From the cell containing the given text, extract its center point as (X, Y) coordinate. 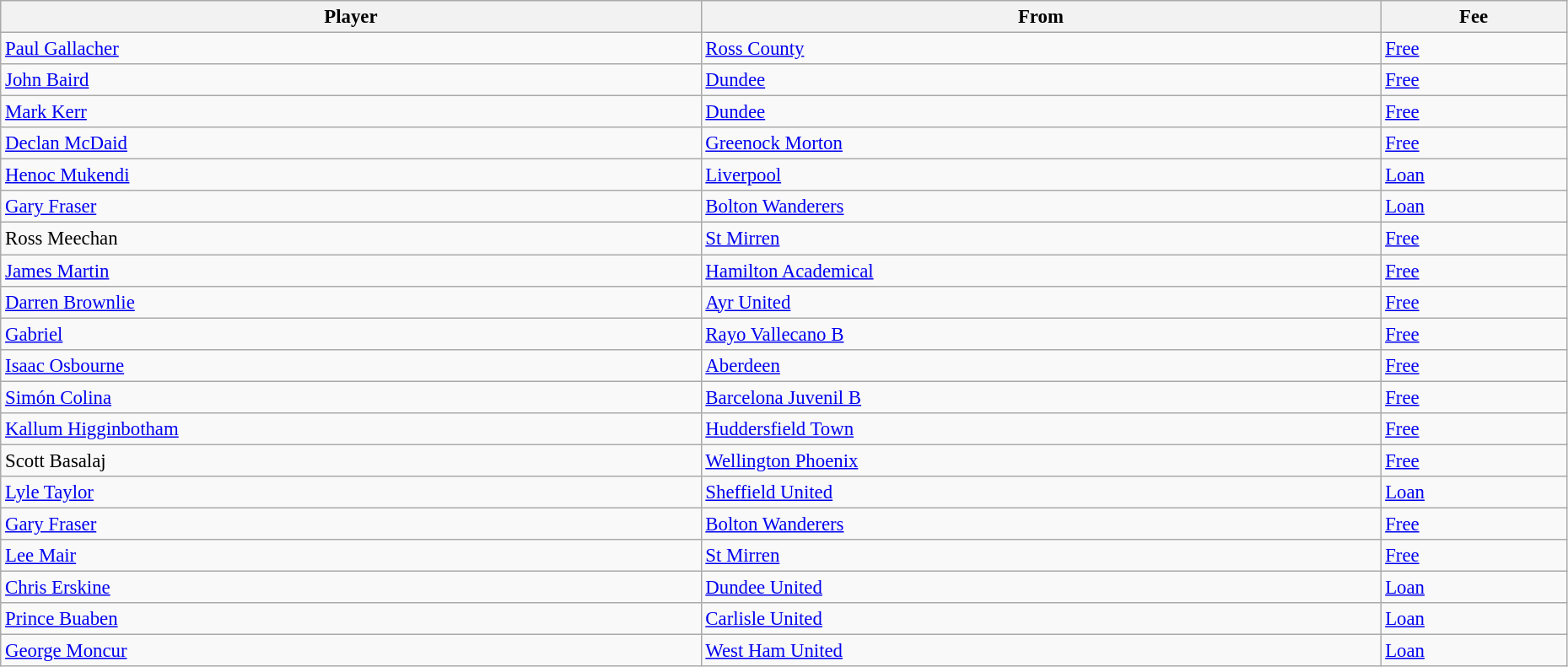
Gabriel (351, 334)
James Martin (351, 271)
Aberdeen (1041, 365)
Liverpool (1041, 175)
Wellington Phoenix (1041, 460)
Fee (1474, 17)
From (1041, 17)
Sheffield United (1041, 492)
Player (351, 17)
Prince Buaben (351, 619)
Declan McDaid (351, 143)
Chris Erskine (351, 588)
Ross Meechan (351, 239)
Lee Mair (351, 556)
Ayr United (1041, 302)
Hamilton Academical (1041, 271)
West Ham United (1041, 651)
Darren Brownlie (351, 302)
Lyle Taylor (351, 492)
Huddersfield Town (1041, 429)
Carlisle United (1041, 619)
Kallum Higginbotham (351, 429)
Paul Gallacher (351, 49)
Scott Basalaj (351, 460)
Dundee United (1041, 588)
Henoc Mukendi (351, 175)
Rayo Vallecano B (1041, 334)
Simón Colina (351, 397)
Barcelona Juvenil B (1041, 397)
Greenock Morton (1041, 143)
George Moncur (351, 651)
Isaac Osbourne (351, 365)
Mark Kerr (351, 112)
John Baird (351, 80)
Ross County (1041, 49)
